Pinpoint the cell where the given text exists, returning its [x, y] midpoint coordinate. 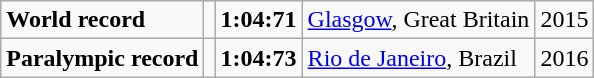
1:04:73 [258, 58]
2016 [564, 58]
Paralympic record [102, 58]
1:04:71 [258, 20]
2015 [564, 20]
Rio de Janeiro, Brazil [418, 58]
World record [102, 20]
Glasgow, Great Britain [418, 20]
